Detect which cell encompasses the target text, then output its (x, y) center coordinate. 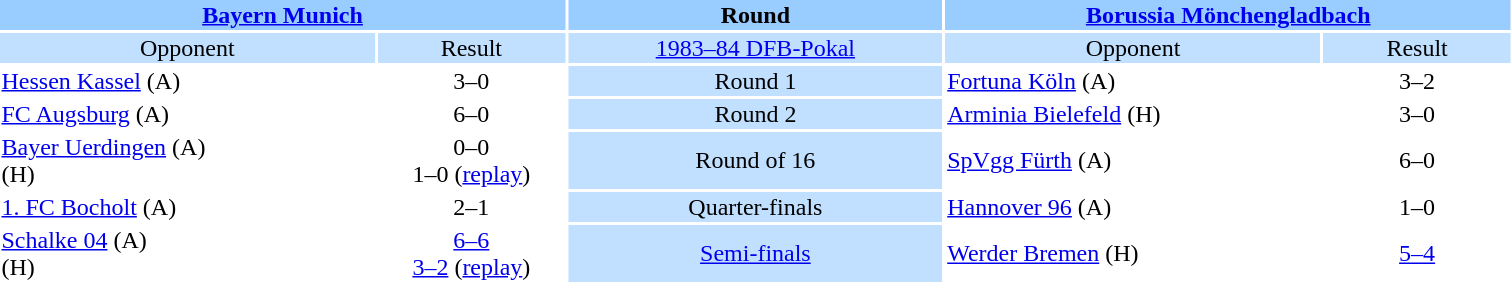
0–0 1–0 (replay) (472, 160)
Round of 16 (756, 160)
1983–84 DFB-Pokal (756, 48)
6–6 3–2 (replay) (472, 254)
Round (756, 15)
Hannover 96 (A) (1134, 207)
Fortuna Köln (A) (1134, 81)
Schalke 04 (A) (H) (188, 254)
1–0 (1416, 207)
Borussia Mönchengladbach (1228, 15)
5–4 (1416, 254)
Quarter-finals (756, 207)
Semi-finals (756, 254)
Round 1 (756, 81)
3–2 (1416, 81)
2–1 (472, 207)
SpVgg Fürth (A) (1134, 160)
1. FC Bocholt (A) (188, 207)
Werder Bremen (H) (1134, 254)
Round 2 (756, 114)
Arminia Bielefeld (H) (1134, 114)
Bayern Munich (282, 15)
Hessen Kassel (A) (188, 81)
Bayer Uerdingen (A) (H) (188, 160)
FC Augsburg (A) (188, 114)
